Capture the cell that displays the provided text and extract its (X, Y) central coordinate. 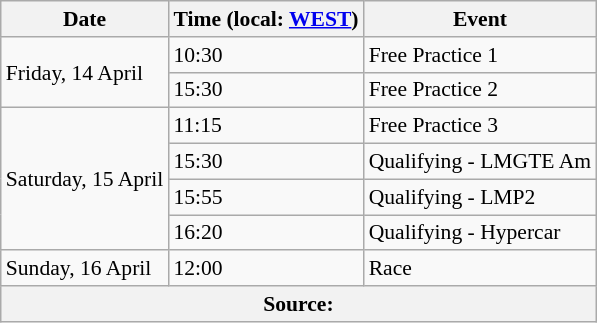
11:15 (266, 126)
15:55 (266, 197)
12:00 (266, 269)
Event (480, 19)
Free Practice 3 (480, 126)
Saturday, 15 April (85, 179)
Qualifying - LMP2 (480, 197)
Qualifying - LMGTE Am (480, 162)
Date (85, 19)
Sunday, 16 April (85, 269)
Source: (298, 304)
Qualifying - Hypercar (480, 233)
10:30 (266, 55)
Free Practice 2 (480, 90)
Race (480, 269)
Friday, 14 April (85, 72)
16:20 (266, 233)
Free Practice 1 (480, 55)
Time (local: WEST) (266, 19)
